Scan for the cell matching the given text and deliver its [x, y] coordinate at center. 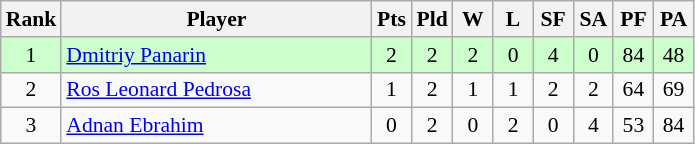
L [513, 19]
Ros Leonard Pedrosa [216, 90]
W [473, 19]
SA [593, 19]
Pld [432, 19]
48 [673, 55]
3 [32, 126]
53 [633, 126]
Dmitriy Panarin [216, 55]
PF [633, 19]
Pts [391, 19]
Player [216, 19]
Rank [32, 19]
69 [673, 90]
SF [553, 19]
PA [673, 19]
Adnan Ebrahim [216, 126]
64 [633, 90]
